Identify which cell holds the provided text, then report its (X, Y) central coordinate. 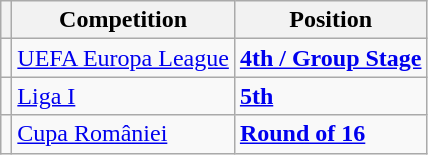
Liga I (124, 96)
Round of 16 (330, 134)
Position (330, 20)
UEFA Europa League (124, 58)
4th / Group Stage (330, 58)
Competition (124, 20)
5th (330, 96)
Cupa României (124, 134)
